Identify which cell holds the provided text, then report its [x, y] central coordinate. 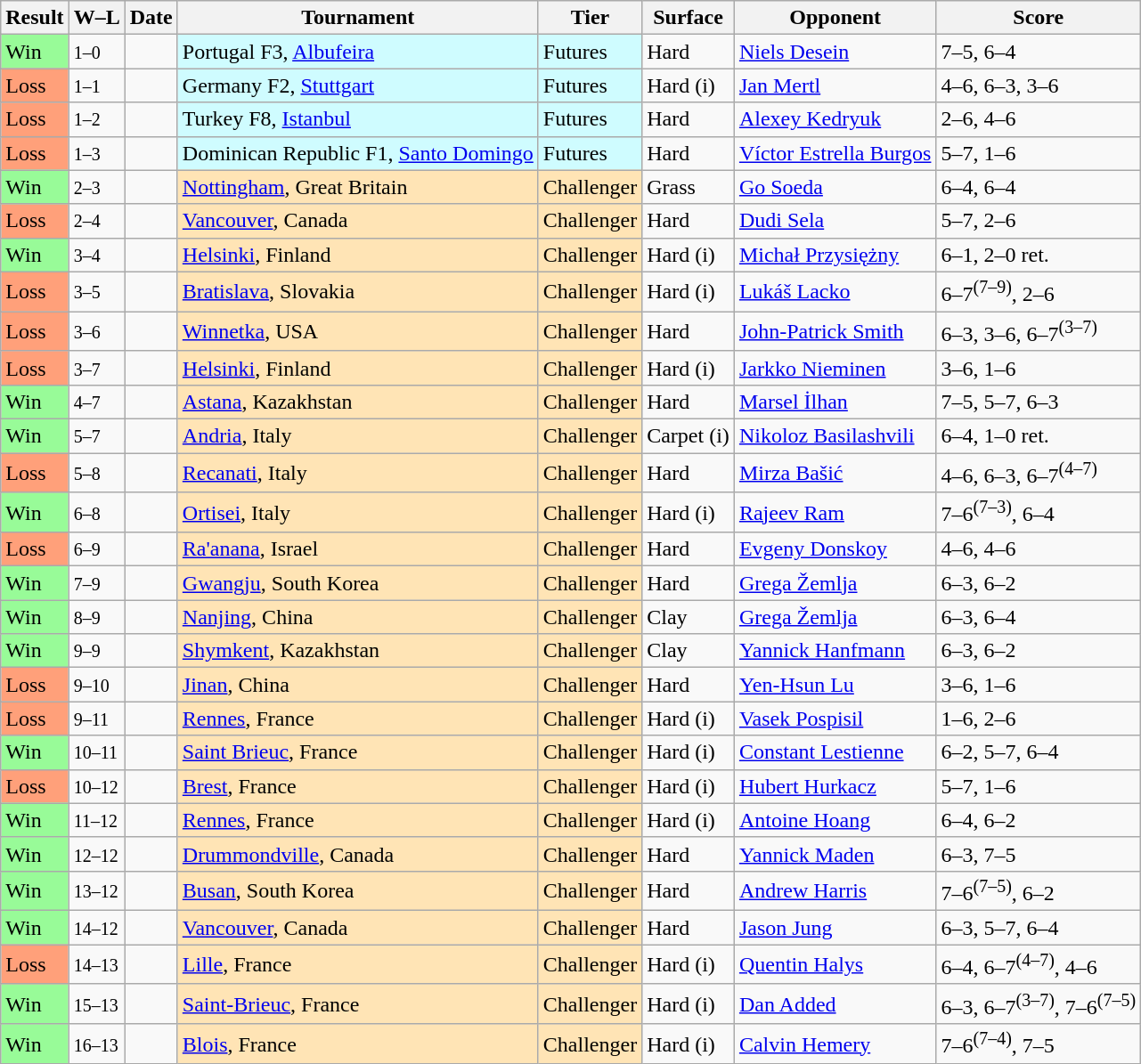
Carpet (i) [689, 435]
Nottingham, Great Britain [358, 187]
4–6, 6–3, 6–7(4–7) [1039, 474]
Alexey Kedryuk [835, 119]
7–5, 5–7, 6–3 [1039, 402]
Lukáš Lacko [835, 292]
Shymkent, Kazakhstan [358, 651]
Dan Added [835, 1004]
Yen-Hsun Lu [835, 685]
Brest, France [358, 786]
4–6, 4–6 [1039, 549]
6–4, 6–4 [1039, 187]
Busan, South Korea [358, 890]
7–6(7–5), 6–2 [1039, 890]
2–4 [96, 221]
1–0 [96, 52]
Lille, France [358, 965]
6–4, 1–0 ret. [1039, 435]
6–2, 5–7, 6–4 [1039, 752]
6–8 [96, 513]
Saint-Brieuc, France [358, 1004]
John-Patrick Smith [835, 331]
Tournament [358, 18]
7–5, 6–4 [1039, 52]
Opponent [835, 18]
Michał Przysiężny [835, 255]
5–7 [96, 435]
16–13 [96, 1044]
7–9 [96, 583]
14–13 [96, 965]
Mirza Bašić [835, 474]
Jinan, China [358, 685]
13–12 [96, 890]
1–1 [96, 85]
Result [35, 18]
Constant Lestienne [835, 752]
Blois, France [358, 1044]
9–9 [96, 651]
6–3, 5–7, 6–4 [1039, 928]
Gwangju, South Korea [358, 583]
Yannick Maden [835, 854]
Vasek Pospisil [835, 719]
Dominican Republic F1, Santo Domingo [358, 153]
Ortisei, Italy [358, 513]
Date [151, 18]
6–4, 6–2 [1039, 820]
6–3, 6–4 [1039, 617]
Yannick Hanfmann [835, 651]
3–7 [96, 368]
10–11 [96, 752]
11–12 [96, 820]
2–6, 4–6 [1039, 119]
Germany F2, Stuttgart [358, 85]
Bratislava, Slovakia [358, 292]
Jarkko Nieminen [835, 368]
Saint Brieuc, France [358, 752]
10–12 [96, 786]
Winnetka, USA [358, 331]
3–4 [96, 255]
Grass [689, 187]
2–3 [96, 187]
Dudi Sela [835, 221]
6–3, 3–6, 6–7(3–7) [1039, 331]
6–4, 6–7(4–7), 4–6 [1039, 965]
Recanati, Italy [358, 474]
1–3 [96, 153]
Calvin Hemery [835, 1044]
Drummondville, Canada [358, 854]
Astana, Kazakhstan [358, 402]
Jason Jung [835, 928]
6–1, 2–0 ret. [1039, 255]
Quentin Halys [835, 965]
Score [1039, 18]
9–10 [96, 685]
Turkey F8, Istanbul [358, 119]
6–9 [96, 549]
Hubert Hurkacz [835, 786]
Tier [590, 18]
Marsel İlhan [835, 402]
15–13 [96, 1004]
6–3, 7–5 [1039, 854]
Jan Mertl [835, 85]
6–3, 6–7(3–7), 7–6(7–5) [1039, 1004]
Rajeev Ram [835, 513]
12–12 [96, 854]
7–6(7–3), 6–4 [1039, 513]
Nanjing, China [358, 617]
3–5 [96, 292]
Víctor Estrella Burgos [835, 153]
Ra'anana, Israel [358, 549]
Niels Desein [835, 52]
4–6, 6–3, 3–6 [1039, 85]
1–2 [96, 119]
Portugal F3, Albufeira [358, 52]
3–6 [96, 331]
7–6(7–4), 7–5 [1039, 1044]
Antoine Hoang [835, 820]
Andrew Harris [835, 890]
W–L [96, 18]
Surface [689, 18]
5–8 [96, 474]
9–11 [96, 719]
Evgeny Donskoy [835, 549]
8–9 [96, 617]
5–7, 2–6 [1039, 221]
4–7 [96, 402]
Nikoloz Basilashvili [835, 435]
Andria, Italy [358, 435]
6–7(7–9), 2–6 [1039, 292]
1–6, 2–6 [1039, 719]
Go Soeda [835, 187]
14–12 [96, 928]
